Find where the given text appears and provide that cell's center as (X, Y) coordinate. 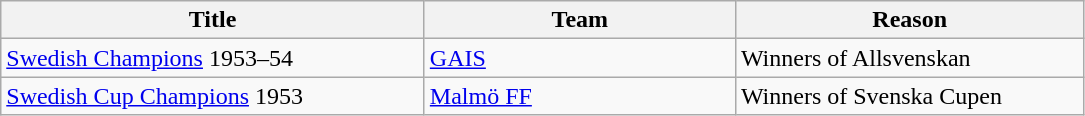
Winners of Svenska Cupen (910, 96)
GAIS (580, 58)
Swedish Champions 1953–54 (213, 58)
Winners of Allsvenskan (910, 58)
Swedish Cup Champions 1953 (213, 96)
Malmö FF (580, 96)
Team (580, 20)
Title (213, 20)
Reason (910, 20)
